Provide the (X, Y) coordinate of the cell's center where the given text is located.  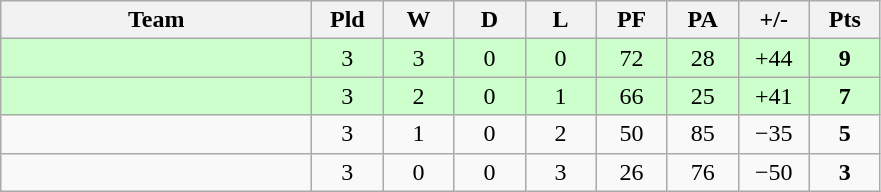
76 (702, 172)
+44 (774, 58)
25 (702, 96)
Team (156, 20)
28 (702, 58)
50 (632, 134)
26 (632, 172)
85 (702, 134)
Pts (844, 20)
PF (632, 20)
−35 (774, 134)
Pld (348, 20)
+/- (774, 20)
W (418, 20)
+41 (774, 96)
7 (844, 96)
9 (844, 58)
PA (702, 20)
72 (632, 58)
66 (632, 96)
D (490, 20)
−50 (774, 172)
5 (844, 134)
L (560, 20)
